Output the [x, y] coordinate of the center of the cell containing the given text.  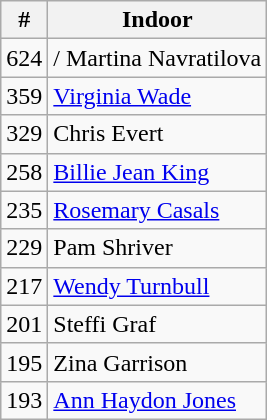
235 [24, 210]
Billie Jean King [158, 172]
193 [24, 400]
# [24, 20]
229 [24, 248]
624 [24, 58]
Virginia Wade [158, 96]
Indoor [158, 20]
Ann Haydon Jones [158, 400]
Wendy Turnbull [158, 286]
329 [24, 134]
258 [24, 172]
201 [24, 324]
195 [24, 362]
/ Martina Navratilova [158, 58]
Steffi Graf [158, 324]
Zina Garrison [158, 362]
217 [24, 286]
Pam Shriver [158, 248]
Rosemary Casals [158, 210]
Chris Evert [158, 134]
359 [24, 96]
